Pinpoint the cell where the given text exists, returning its (X, Y) midpoint coordinate. 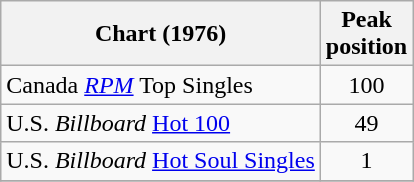
U.S. Billboard Hot 100 (161, 123)
Canada RPM Top Singles (161, 85)
Chart (1976) (161, 34)
1 (366, 161)
49 (366, 123)
100 (366, 85)
U.S. Billboard Hot Soul Singles (161, 161)
Peakposition (366, 34)
